For the text-containing cell, return its midpoint in (X, Y) coordinate format. 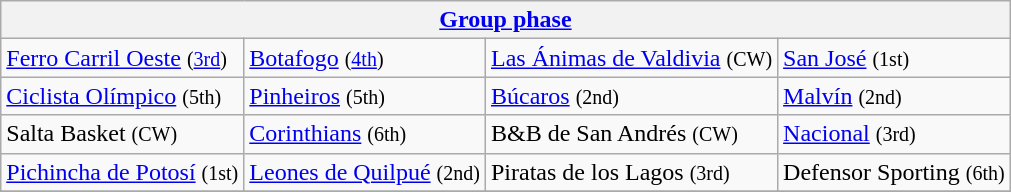
Botafogo (4th) (365, 58)
Defensor Sporting (6th) (894, 172)
Group phase (506, 20)
Pinheiros (5th) (365, 96)
Malvín (2nd) (894, 96)
Nacional (3rd) (894, 134)
Salta Basket (CW) (122, 134)
Piratas de los Lagos (3rd) (631, 172)
San José (1st) (894, 58)
Búcaros (2nd) (631, 96)
Leones de Quilpué (2nd) (365, 172)
Pichincha de Potosí (1st) (122, 172)
Ferro Carril Oeste (3rd) (122, 58)
Las Ánimas de Valdivia (CW) (631, 58)
B&B de San Andrés (CW) (631, 134)
Ciclista Olímpico (5th) (122, 96)
Corinthians (6th) (365, 134)
